Detect which cell encompasses the target text, then output its [X, Y] center coordinate. 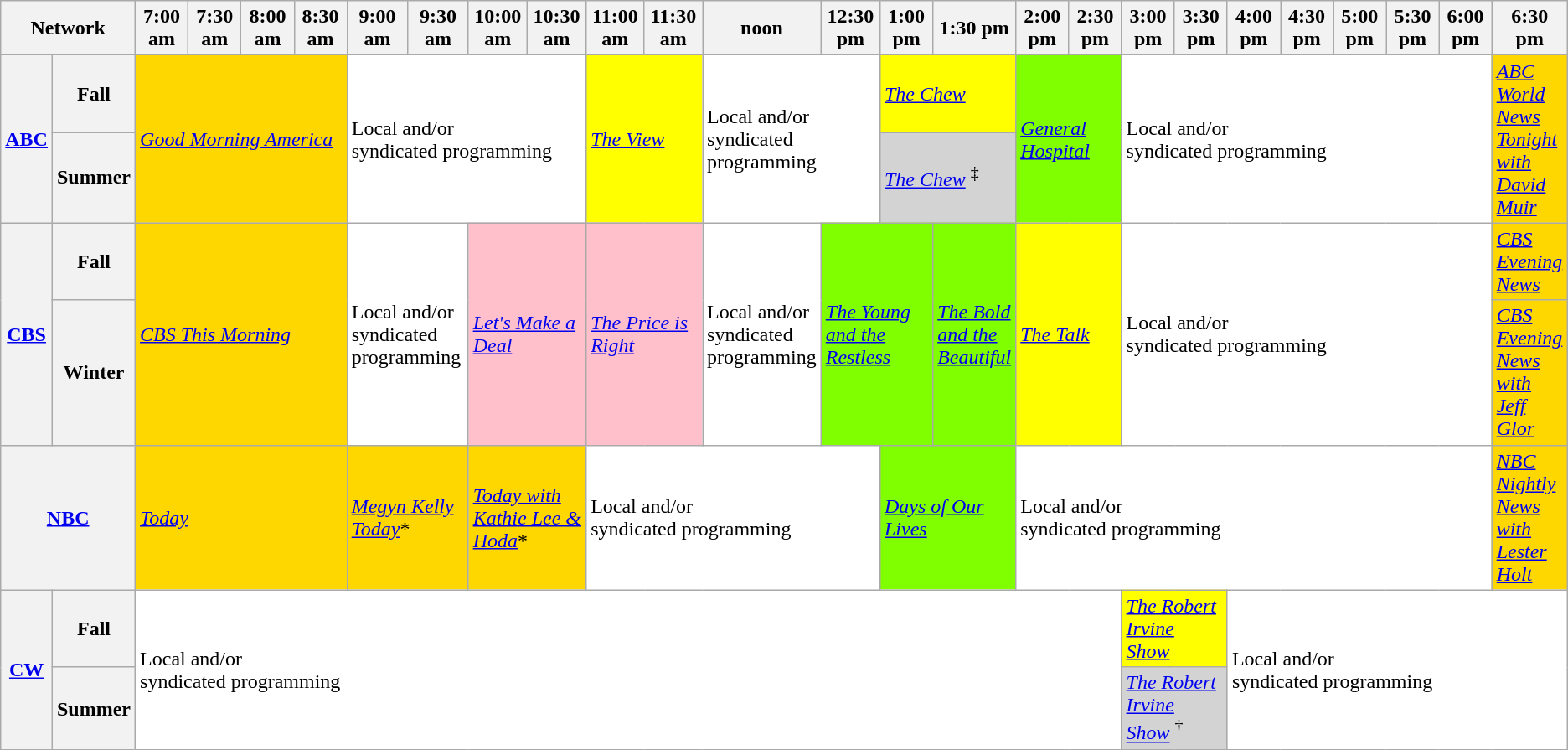
CBS Evening News [1529, 261]
9:30 am [438, 28]
3:30 pm [1201, 28]
10:30 am [556, 28]
4:30 pm [1307, 28]
The Chew [947, 94]
7:00 am [162, 28]
Good Morning America [241, 139]
11:30 am [673, 28]
8:00 am [268, 28]
6:00 pm [1466, 28]
Winter [94, 372]
4:00 pm [1253, 28]
General Hospital [1069, 139]
Today with Kathie Lee & Hoda* [527, 518]
6:30 pm [1529, 28]
ABC [27, 139]
9:00 am [377, 28]
Local and/or syndicated programming [792, 139]
3:00 pm [1148, 28]
7:30 am [214, 28]
NBC Nightly News with Lester Holt [1529, 518]
8:30 am [320, 28]
Network [69, 28]
ABC World News Tonight with David Muir [1529, 139]
The View [645, 139]
CBS [27, 334]
noon [762, 28]
1:00 pm [906, 28]
10:00 am [498, 28]
NBC [69, 518]
2:00 pm [1042, 28]
The Bold and the Beautiful [975, 334]
Days of Our Lives [947, 518]
The Robert Irvine Show [1174, 628]
The Chew ‡ [947, 178]
2:30 pm [1096, 28]
The Robert Irvine Show † [1174, 709]
1:30 pm [975, 28]
12:30 pm [850, 28]
CBS This Morning [241, 334]
The Talk [1069, 334]
Megyn Kelly Today* [407, 518]
CBS Evening News with Jeff Glor [1529, 372]
Today [241, 518]
Let's Make a Deal [527, 334]
5:30 pm [1412, 28]
5:00 pm [1360, 28]
The Price is Right [645, 334]
The Young and the Restless [876, 334]
CW [27, 670]
11:00 am [615, 28]
